Search for the cell housing the specified text and yield its (X, Y) center coordinate. 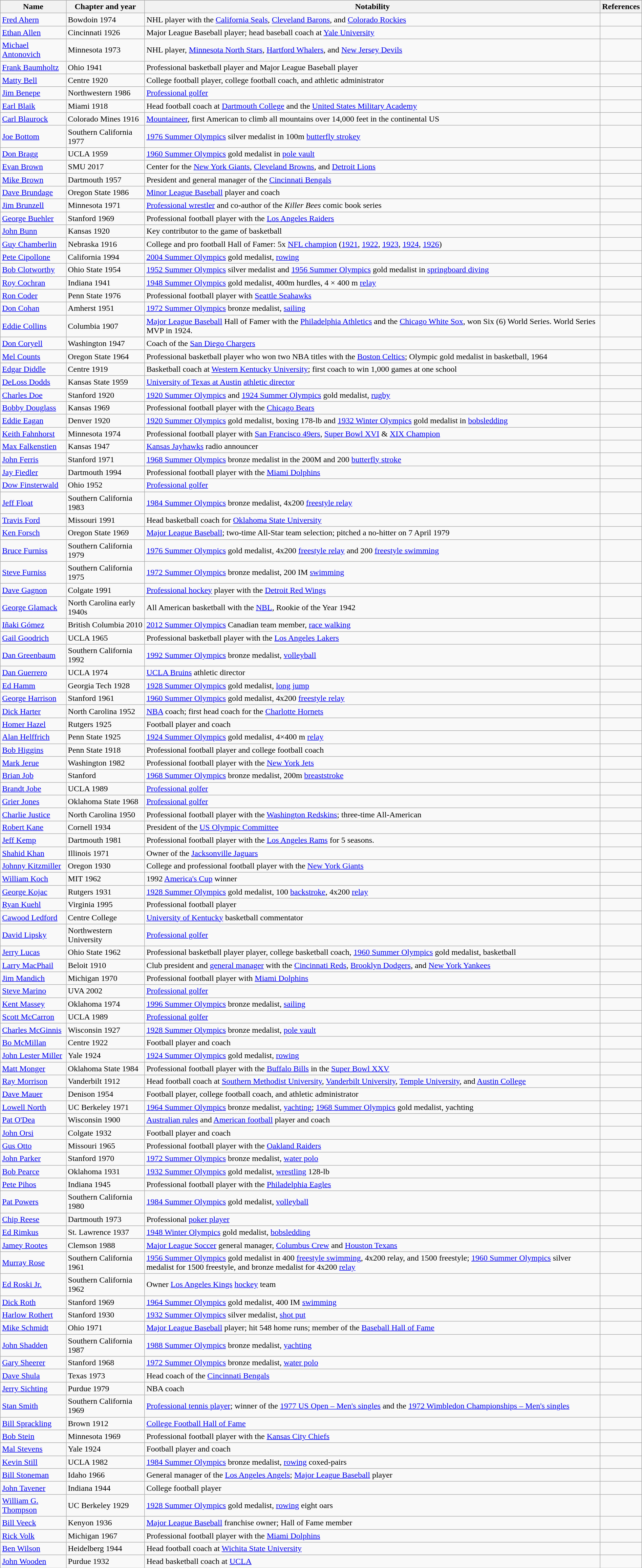
Ed Hamm (33, 686)
Pete Pihos (33, 1184)
Harlow Rothert (33, 1315)
NBA coach (372, 1389)
William G. Thompson (33, 1505)
Jay Fiedler (33, 472)
Dave Mauer (33, 1094)
Professional football player with the Buffalo Bills in the Super Bowl XXV (372, 1068)
Matt Monger (33, 1068)
NHL player, Minnesota North Stars, Hartford Whalers, and New Jersey Devils (372, 50)
Frank Baumholtz (33, 67)
Scott McCarron (33, 1017)
Center for the New York Giants, Cleveland Browns, and Detroit Lions (372, 167)
Oklahoma 1931 (105, 1172)
Ethan Allen (33, 33)
Virginia 1995 (105, 905)
Centre 1922 (105, 1043)
North Carolina 1950 (105, 814)
1932 Summer Olympics gold medalist, wrestling 128-lb (372, 1172)
Heidelberg 1944 (105, 1549)
John Ferris (33, 459)
Owner Los Angeles Kings hockey team (372, 1285)
Southern California 1979 (105, 551)
Northwestern 1986 (105, 93)
Ohio State 1954 (105, 270)
Georgia Tech 1928 (105, 686)
DeLoss Dodds (33, 382)
UCLA 1965 (105, 638)
Larry MacPhail (33, 965)
College Football Hall of Fame (372, 1423)
John Tavener (33, 1488)
1920 Summer Olympics and 1924 Summer Olympics gold medalist, rugby (372, 395)
All American basketball with the NBL, Rookie of the Year 1942 (372, 607)
Southern California 1977 (105, 136)
Stanford (105, 776)
Dartmouth 1973 (105, 1219)
Kansas 1947 (105, 447)
1972 Summer Olympics bronze medalist, sailing (372, 308)
Professional football player with the New York Jets (372, 763)
Dave Brundage (33, 193)
College and pro football Hall of Famer: 5x NFL champion (1921, 1922, 1923, 1924, 1926) (372, 244)
Dick Roth (33, 1302)
Minnesota 1969 (105, 1436)
Carl Blaurock (33, 119)
Edgar Diddle (33, 369)
Gus Otto (33, 1146)
Major League Baseball franchise owner; Hall of Fame member (372, 1523)
General manager of the Los Angeles Angels; Major League Baseball player (372, 1475)
Head basketball coach at UCLA (372, 1562)
Jeff Float (33, 502)
Head football coach at Wichita State University (372, 1549)
David Lipsky (33, 935)
University of Texas at Austin athletic director (372, 382)
Michael Antonovich (33, 50)
John Bunn (33, 231)
North Carolina 1952 (105, 711)
1952 Summer Olympics silver medalist and 1956 Summer Olympics gold medalist in springboard diving (372, 270)
Minor League Baseball player and coach (372, 193)
Jim Benepe (33, 93)
Don Bragg (33, 154)
Mal Stevens (33, 1449)
Centre College (105, 918)
College football player, college football coach, and athletic administrator (372, 80)
Professional wrestler and co-author of the Killer Bees comic book series (372, 206)
Washington 1982 (105, 763)
Jerry Lucas (33, 952)
Brandt Jobe (33, 789)
UC Berkeley 1929 (105, 1505)
William Koch (33, 879)
Cawood Ledford (33, 918)
Dow Finsterwald (33, 485)
Cornell 1934 (105, 827)
Basketball coach at Western Kentucky University; first coach to win 1,000 games at one school (372, 369)
Kevin Still (33, 1462)
UC Berkeley 1971 (105, 1107)
Oregon State 1964 (105, 356)
Professional basketball player player, college basketball coach, 1960 Summer Olympics gold medalist, basketball (372, 952)
MIT 1962 (105, 879)
Ken Forsch (33, 533)
Southern California 1980 (105, 1202)
Indiana 1941 (105, 283)
Ben Wilson (33, 1549)
Jim Brunzell (33, 206)
Professional football player with the Washington Redskins; three-time All-American (372, 814)
Stanford 1970 (105, 1159)
Colgate 1932 (105, 1133)
College football player (372, 1488)
President and general manager of the Cincinnati Bengals (372, 180)
Eddie Collins (33, 326)
Homer Hazel (33, 724)
Max Falkenstien (33, 447)
Oregon State 1986 (105, 193)
Professional football player and college football coach (372, 750)
UCLA 1959 (105, 154)
1984 Summer Olympics bronze medalist, 4x200 freestyle relay (372, 502)
1992 America's Cup winner (372, 879)
Fred Ahern (33, 20)
Professional tennis player; winner of the 1977 US Open – Men's singles and the 1972 Wimbledon Championships – Men's singles (372, 1406)
Clemson 1988 (105, 1245)
Professional poker player (372, 1219)
Stan Smith (33, 1406)
Mountaineer, first American to climb all mountains over 14,000 feet in the continental US (372, 119)
St. Lawrence 1937 (105, 1232)
Ed Rimkus (33, 1232)
Michigan 1970 (105, 978)
Professional football player with the Oakland Raiders (372, 1146)
Professional football player with San Francisco 49ers, Super Bowl XVI & XIX Champion (372, 434)
Stanford 1961 (105, 699)
Kent Massey (33, 1004)
Southern California 1961 (105, 1262)
Ohio 1971 (105, 1328)
1992 Summer Olympics bronze medalist, volleyball (372, 656)
Denver 1920 (105, 421)
Ryan Kuehl (33, 905)
Charles Doe (33, 395)
Northwestern University (105, 935)
Michigan 1967 (105, 1535)
Club president and general manager with the Cincinnati Reds, Brooklyn Dodgers, and New York Yankees (372, 965)
Don Coryell (33, 343)
Bowdoin 1974 (105, 20)
Bill Veeck (33, 1523)
NBA coach; first head coach for the Charlotte Hornets (372, 711)
Professional football player with the Chicago Bears (372, 408)
George Glamack (33, 607)
Indiana 1945 (105, 1184)
Oklahoma 1974 (105, 1004)
Ohio 1952 (105, 485)
Stanford 1930 (105, 1315)
Rutgers 1925 (105, 724)
Missouri 1991 (105, 520)
Charles McGinnis (33, 1030)
Joe Bottom (33, 136)
NHL player with the California Seals, Cleveland Barons, and Colorado Rockies (372, 20)
Stanford 1968 (105, 1363)
Key contributor to the game of basketball (372, 231)
Nebraska 1916 (105, 244)
Wisconsin 1900 (105, 1120)
UCLA 1974 (105, 673)
Head basketball coach for Oklahoma State University (372, 520)
Washington 1947 (105, 343)
Shahid Khan (33, 853)
1968 Summer Olympics bronze medalist, 200m breaststroke (372, 776)
Head football coach at Dartmouth College and the United States Military Academy (372, 106)
Vanderbilt 1912 (105, 1081)
Denison 1954 (105, 1094)
1928 Summer Olympics gold medalist, rowing eight oars (372, 1505)
Roy Cochran (33, 283)
1928 Summer Olympics bronze medalist, pole vault (372, 1030)
Amherst 1951 (105, 308)
Bruce Furniss (33, 551)
1924 Summer Olympics gold medalist, 4×400 m relay (372, 737)
Grier Jones (33, 801)
Jeff Kemp (33, 840)
Idaho 1966 (105, 1475)
Football player, college football coach, and athletic administrator (372, 1094)
George Harrison (33, 699)
1948 Winter Olympics gold medalist, bobsledding (372, 1232)
Gail Goodrich (33, 638)
Steve Marino (33, 991)
Ron Coder (33, 296)
Dan Guerrero (33, 673)
Purdue 1932 (105, 1562)
Cincinnati 1926 (105, 33)
Bob Clotworthy (33, 270)
Mel Counts (33, 356)
Penn State 1976 (105, 296)
Head football coach at Southern Methodist University, Vanderbilt University, Temple University, and Austin College (372, 1081)
Bill Sprackling (33, 1423)
Rutgers 1931 (105, 892)
1976 Summer Olympics silver medalist in 100m butterfly strokey (372, 136)
UCLA 1982 (105, 1462)
Steve Furniss (33, 572)
Evan Brown (33, 167)
George Buehler (33, 218)
Minnesota 1974 (105, 434)
Notability (372, 7)
References (621, 7)
John Lester Miller (33, 1055)
Missouri 1965 (105, 1146)
Jerry Sichting (33, 1389)
Charlie Justice (33, 814)
Southern California 1975 (105, 572)
1960 Summer Olympics gold medalist, 4x200 freestyle relay (372, 699)
UVA 2002 (105, 991)
1924 Summer Olympics gold medalist, rowing (372, 1055)
John Orsi (33, 1133)
Penn State 1925 (105, 737)
Professional football player with Miami Dolphins (372, 978)
2004 Summer Olympics gold medalist, rowing (372, 257)
SMU 2017 (105, 167)
Guy Chamberlin (33, 244)
Professional basketball player and Major League Baseball player (372, 67)
Stanford 1920 (105, 395)
Bob Stein (33, 1436)
Mike Schmidt (33, 1328)
1932 Summer Olympics silver medalist, shot put (372, 1315)
Professional football player with the Kansas City Chiefs (372, 1436)
Professional basketball player with the Los Angeles Lakers (372, 638)
1920 Summer Olympics gold medalist, boxing 178-lb and 1932 Winter Olympics gold medalist in bobsledding (372, 421)
Dan Greenbaum (33, 656)
Wisconsin 1927 (105, 1030)
Centre 1920 (105, 80)
Murray Rose (33, 1262)
Earl Blaik (33, 106)
1984 Summer Olympics bronze medalist, rowing coxed-pairs (372, 1462)
Professional basketball player who won two NBA titles with the Boston Celtics; Olympic gold medalist in basketball, 1964 (372, 356)
Brian Job (33, 776)
Professional football player with the Los Angeles Rams for 5 seasons. (372, 840)
Coach of the San Diego Chargers (372, 343)
Australian rules and American football player and coach (372, 1120)
1964 Summer Olympics bronze medalist, yachting; 1968 Summer Olympics gold medalist, yachting (372, 1107)
Bob Pearce (33, 1172)
Pete Cipollone (33, 257)
Southern California 1983 (105, 502)
John Parker (33, 1159)
1984 Summer Olympics gold medalist, volleyball (372, 1202)
Bill Stoneman (33, 1475)
Texas 1973 (105, 1376)
Matty Bell (33, 80)
George Kojac (33, 892)
Mark Jerue (33, 763)
Professional football player with Seattle Seahawks (372, 296)
Dick Harter (33, 711)
Southern California 1987 (105, 1346)
1960 Summer Olympics gold medalist in pole vault (372, 154)
Southern California 1962 (105, 1285)
Southern California 1969 (105, 1406)
Pat O'Dea (33, 1120)
UCLA Bruins athletic director (372, 673)
Penn State 1918 (105, 750)
Colorado Mines 1916 (105, 119)
Alan Helffrich (33, 737)
Mike Brown (33, 180)
1968 Summer Olympics bronze medalist in the 200M and 200 butterfly stroke (372, 459)
John Wooden (33, 1562)
Lowell North (33, 1107)
Kenyon 1936 (105, 1523)
Oregon State 1969 (105, 533)
Minnesota 1971 (105, 206)
Major League Baseball player; head baseball coach at Yale University (372, 33)
Indiana 1944 (105, 1488)
Don Cohan (33, 308)
Head coach of the Cincinnati Bengals (372, 1376)
Professional hockey player with the Detroit Red Wings (372, 590)
Ohio State 1962 (105, 952)
John Shadden (33, 1346)
Miami 1918 (105, 106)
Bo McMillan (33, 1043)
College and professional football player with the New York Giants (372, 866)
Dave Gagnon (33, 590)
Oklahoma State 1968 (105, 801)
Pat Powers (33, 1202)
Beloit 1910 (105, 965)
Southern California 1992 (105, 656)
Ohio 1941 (105, 67)
Jim Mandich (33, 978)
Major League Baseball player; hit 548 home runs; member of the Baseball Hall of Fame (372, 1328)
Stanford 1971 (105, 459)
Dartmouth 1981 (105, 840)
Major League Soccer general manager, Columbus Crew and Houston Texans (372, 1245)
1988 Summer Olympics bronze medalist, yachting (372, 1346)
Kansas 1920 (105, 231)
British Columbia 2010 (105, 625)
University of Kentucky basketball commentator (372, 918)
Professional football player with the Philadelphia Eagles (372, 1184)
1928 Summer Olympics gold medalist, 100 backstroke, 4x200 relay (372, 892)
Johnny Kitzmiller (33, 866)
Dartmouth 1994 (105, 472)
Robert Kane (33, 827)
Kansas State 1959 (105, 382)
Jamey Rootes (33, 1245)
1976 Summer Olympics gold medalist, 4x200 freestyle relay and 200 freestyle swimming (372, 551)
Purdue 1979 (105, 1389)
1964 Summer Olympics gold medalist, 400 IM swimming (372, 1302)
Keith Fahnhorst (33, 434)
Dave Shula (33, 1376)
1928 Summer Olympics gold medalist, long jump (372, 686)
Iñaki Gómez (33, 625)
Oklahoma State 1984 (105, 1068)
Bob Higgins (33, 750)
Travis Ford (33, 520)
Chapter and year (105, 7)
Major League Baseball Hall of Famer with the Philadelphia Athletics and the Chicago White Sox, won Six (6) World Series. World Series MVP in 1924. (372, 326)
California 1994 (105, 257)
Centre 1919 (105, 369)
Columbia 1907 (105, 326)
Ray Morrison (33, 1081)
Illinois 1971 (105, 853)
Brown 1912 (105, 1423)
1948 Summer Olympics gold medalist, 400m hurdles, 4 × 400 m relay (372, 283)
1972 Summer Olympics bronze medalist, 200 IM swimming (372, 572)
Professional football player (372, 905)
Chip Reese (33, 1219)
Owner of the Jacksonville Jaguars (372, 853)
Minnesota 1973 (105, 50)
2012 Summer Olympics Canadian team member, race walking (372, 625)
North Carolina early 1940s (105, 607)
Major League Baseball; two-time All-Star team selection; pitched a no-hitter on 7 April 1979 (372, 533)
Kansas Jayhawks radio announcer (372, 447)
Bobby Douglass (33, 408)
Ed Roski Jr. (33, 1285)
Name (33, 7)
1996 Summer Olympics bronze medalist, sailing (372, 1004)
Rick Volk (33, 1535)
Eddie Eagan (33, 421)
Colgate 1991 (105, 590)
Oregon 1930 (105, 866)
President of the US Olympic Committee (372, 827)
Kansas 1969 (105, 408)
Professional football player with the Los Angeles Raiders (372, 218)
Dartmouth 1957 (105, 180)
Gary Sheerer (33, 1363)
